Extract the [X, Y] coordinate from the center of the cell holding the provided text.  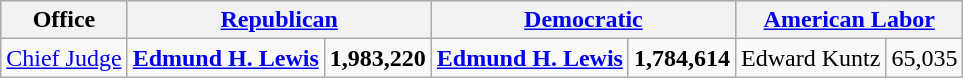
Republican [279, 20]
1,983,220 [378, 58]
Democratic [583, 20]
Chief Judge [64, 58]
Office [64, 20]
Edward Kuntz [811, 58]
American Labor [850, 20]
65,035 [924, 58]
1,784,614 [682, 58]
